Output the (x, y) coordinate of the center of the cell containing the given text.  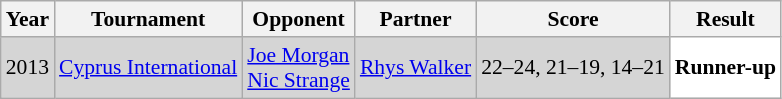
2013 (28, 68)
Rhys Walker (416, 68)
Cyprus International (148, 68)
Score (573, 19)
22–24, 21–19, 14–21 (573, 68)
Year (28, 19)
Result (726, 19)
Runner-up (726, 68)
Partner (416, 19)
Tournament (148, 19)
Opponent (298, 19)
Joe Morgan Nic Strange (298, 68)
